Determine the (X, Y) coordinate at the center of the cell enclosing the given text.  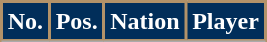
Pos. (76, 22)
Nation (145, 22)
Player (226, 22)
No. (26, 22)
